From the cell containing the given text, extract its center point as (x, y) coordinate. 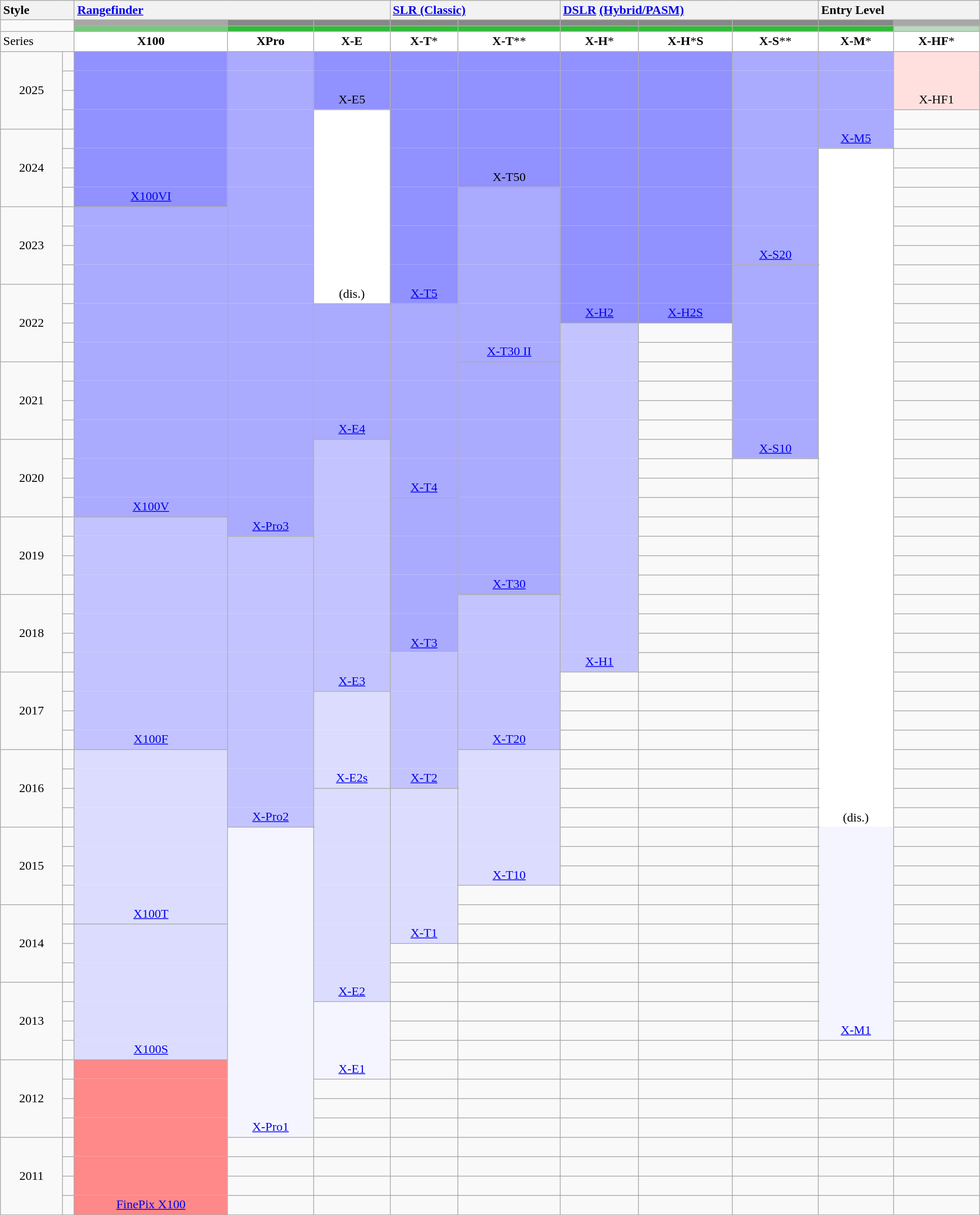
2014 (32, 943)
2019 (32, 555)
X-T2 (424, 778)
X-E2 (352, 992)
X-Pro3 (271, 526)
X100VI (151, 197)
2015 (32, 865)
Rangefinder (233, 10)
SLR (Classic) (476, 10)
2017 (32, 710)
2013 (32, 1021)
2023 (32, 245)
X-H* (600, 41)
X-T10 (509, 875)
X100S (151, 1050)
2025 (32, 90)
X100V (151, 507)
2024 (32, 168)
X-E3 (352, 681)
X-H2S (685, 313)
X-Pro2 (271, 817)
X-E1 (352, 1069)
Entry Level (899, 10)
X100F (151, 740)
X-S20 (775, 255)
X-T30 (509, 585)
X-HF1 (937, 100)
X-T4 (424, 488)
X-Pro1 (271, 1128)
Series (37, 41)
X-M5 (856, 139)
X-T5 (424, 294)
X-H2 (600, 313)
X-E2s (352, 778)
X-T1 (424, 933)
X-T* (424, 41)
X-M* (856, 41)
X-T20 (509, 740)
X-H1 (600, 662)
2020 (32, 478)
X-HF* (937, 41)
X-E (352, 41)
XPro (271, 41)
2022 (32, 323)
2011 (32, 1176)
2021 (32, 400)
X-M1 (856, 1030)
X-T** (509, 41)
Style (37, 10)
X-E5 (352, 100)
X-S** (775, 41)
X-H*S (685, 41)
X-T3 (424, 643)
X-T50 (509, 177)
X100 (151, 41)
2012 (32, 1098)
FinePix X100 (151, 1205)
X-E4 (352, 430)
DSLR (Hybrid/PASM) (690, 10)
2018 (32, 633)
2016 (32, 788)
X-S10 (775, 449)
X100T (151, 914)
X-T30 II (509, 352)
